Pinpoint the cell where the given text exists, returning its [x, y] midpoint coordinate. 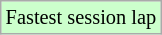
Fastest session lap [81, 17]
